Pinpoint the cell where the given text exists, returning its (X, Y) midpoint coordinate. 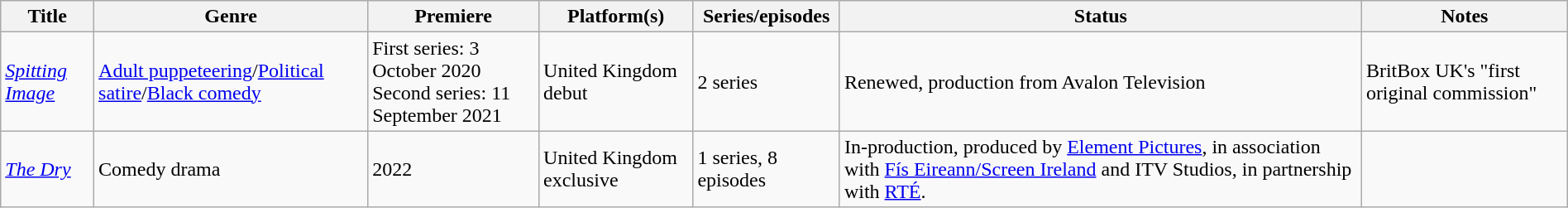
Genre (232, 17)
United Kingdom debut (616, 81)
2022 (453, 169)
Status (1100, 17)
2 series (766, 81)
Platform(s) (616, 17)
Premiere (453, 17)
The Dry (48, 169)
Adult puppeteering/Political satire/Black comedy (232, 81)
United Kingdom exclusive (616, 169)
Comedy drama (232, 169)
Renewed, production from Avalon Television (1100, 81)
Spitting Image (48, 81)
Series/episodes (766, 17)
Title (48, 17)
Notes (1464, 17)
BritBox UK's "first original commission" (1464, 81)
1 series, 8 episodes (766, 169)
In-production, produced by Element Pictures, in association with Fís Eireann/Screen Ireland and ITV Studios, in partnership with RTÉ. (1100, 169)
First series: 3 October 2020 Second series: 11 September 2021 (453, 81)
